Detect which cell encompasses the target text, then output its (x, y) center coordinate. 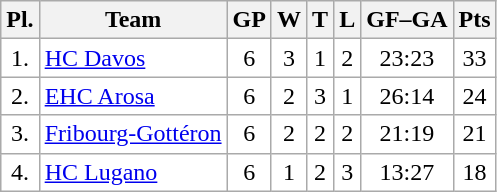
2. (20, 96)
Pts (474, 20)
21 (474, 134)
18 (474, 172)
L (348, 20)
Fribourg-Gottéron (133, 134)
21:19 (407, 134)
33 (474, 58)
4. (20, 172)
Pl. (20, 20)
T (320, 20)
Team (133, 20)
3. (20, 134)
GF–GA (407, 20)
GP (249, 20)
13:27 (407, 172)
W (288, 20)
HC Lugano (133, 172)
23:23 (407, 58)
24 (474, 96)
26:14 (407, 96)
EHC Arosa (133, 96)
HC Davos (133, 58)
1. (20, 58)
